Capture the cell that displays the provided text and extract its [X, Y] central coordinate. 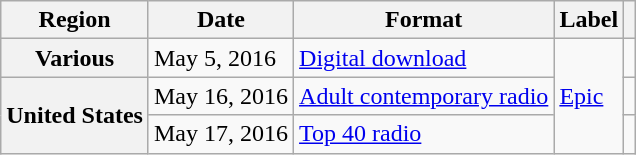
May 16, 2016 [220, 96]
May 5, 2016 [220, 58]
Date [220, 20]
Epic [589, 96]
Top 40 radio [424, 134]
Adult contemporary radio [424, 96]
Various [75, 58]
United States [75, 115]
Digital download [424, 58]
Format [424, 20]
Label [589, 20]
Region [75, 20]
May 17, 2016 [220, 134]
